Extract the (X, Y) coordinate from the center of the cell holding the provided text.  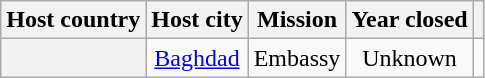
Embassy (297, 58)
Mission (297, 20)
Baghdad (197, 58)
Host city (197, 20)
Host country (74, 20)
Unknown (410, 58)
Year closed (410, 20)
